Provide the (x, y) coordinate of the cell's center where the given text is located.  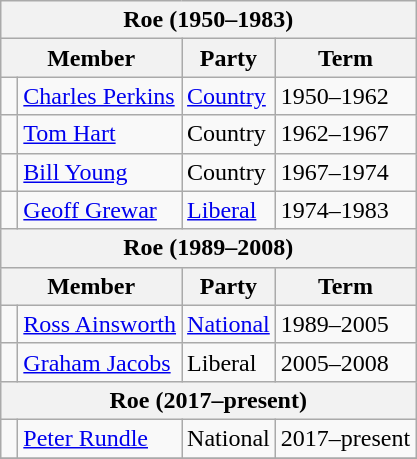
1974–1983 (345, 210)
Peter Rundle (100, 438)
Bill Young (100, 172)
Charles Perkins (100, 96)
Roe (1950–1983) (208, 20)
Ross Ainsworth (100, 324)
Geoff Grewar (100, 210)
1962–1967 (345, 134)
1989–2005 (345, 324)
Roe (2017–present) (208, 400)
1950–1962 (345, 96)
Roe (1989–2008) (208, 248)
2017–present (345, 438)
Tom Hart (100, 134)
2005–2008 (345, 362)
1967–1974 (345, 172)
Graham Jacobs (100, 362)
